For the text-containing cell, return its midpoint in [x, y] coordinate format. 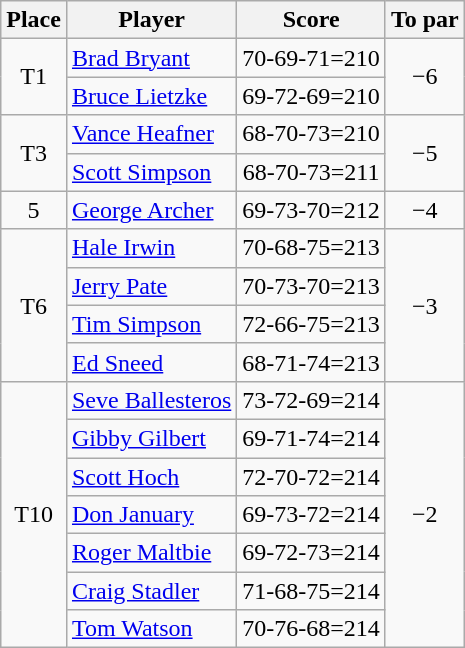
70-68-75=213 [312, 248]
−5 [424, 153]
Don January [151, 515]
−3 [424, 305]
−2 [424, 514]
69-73-72=214 [312, 515]
Seve Ballesteros [151, 400]
72-66-75=213 [312, 324]
T3 [34, 153]
−6 [424, 77]
69-73-70=212 [312, 210]
69-71-74=214 [312, 438]
Hale Irwin [151, 248]
Jerry Pate [151, 286]
To par [424, 20]
71-68-75=214 [312, 591]
69-72-73=214 [312, 553]
Brad Bryant [151, 58]
T10 [34, 514]
Scott Simpson [151, 172]
70-69-71=210 [312, 58]
Tom Watson [151, 629]
Craig Stadler [151, 591]
70-76-68=214 [312, 629]
Scott Hoch [151, 477]
−4 [424, 210]
Place [34, 20]
Gibby Gilbert [151, 438]
68-70-73=210 [312, 134]
Ed Sneed [151, 362]
Bruce Lietzke [151, 96]
68-70-73=211 [312, 172]
72-70-72=214 [312, 477]
69-72-69=210 [312, 96]
T6 [34, 305]
George Archer [151, 210]
Tim Simpson [151, 324]
68-71-74=213 [312, 362]
Vance Heafner [151, 134]
Player [151, 20]
T1 [34, 77]
70-73-70=213 [312, 286]
5 [34, 210]
Score [312, 20]
73-72-69=214 [312, 400]
Roger Maltbie [151, 553]
